Find where the given text appears and provide that cell's center as [X, Y] coordinate. 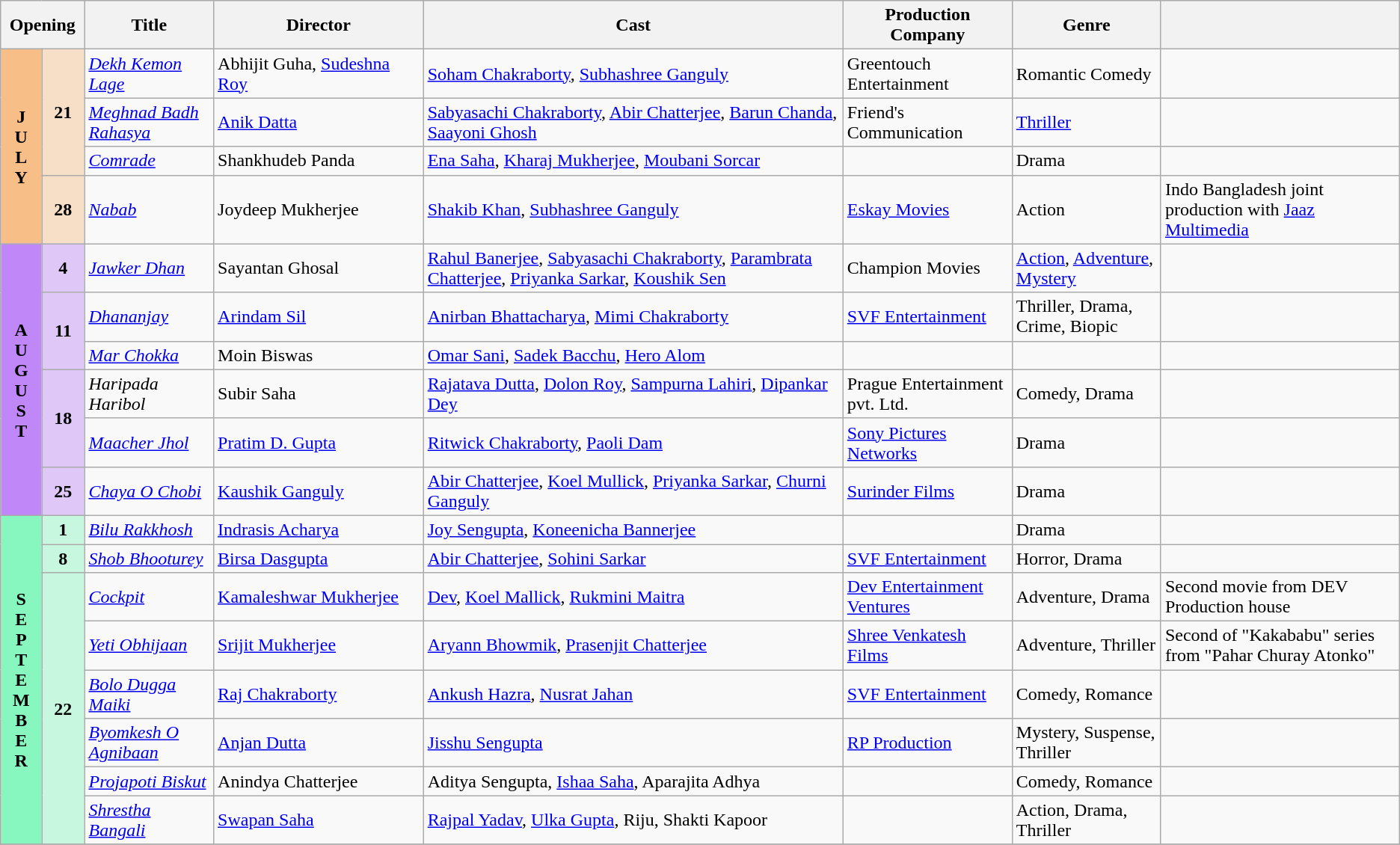
Shree Venkatesh Films [927, 646]
Dev Entertainment Ventures [927, 597]
Mystery, Suspense, Thriller [1086, 743]
Opening [43, 25]
Greentouch Entertainment [927, 73]
Omar Sani, Sadek Bacchu, Hero Alom [633, 355]
Indo Bangladesh joint production with Jaaz Multimedia [1280, 209]
Action [1086, 209]
Rahul Banerjee, Sabyasachi Chakraborty, Parambrata Chatterjee, Priyanka Sarkar, Koushik Sen [633, 268]
Second of "Kakababu" series from "Pahar Churay Atonko" [1280, 646]
SEPTEMBER [21, 680]
Mar Chokka [150, 355]
Sayantan Ghosal [319, 268]
Abir Chatterjee, Koel Mullick, Priyanka Sarkar, Churni Ganguly [633, 491]
JULY [21, 147]
Bilu Rakkhosh [150, 529]
21 [63, 112]
Shrestha Bangali [150, 820]
8 [63, 559]
Kaushik Ganguly [319, 491]
Srijit Mukherjee [319, 646]
Yeti Obhijaan [150, 646]
Genre [1086, 25]
Birsa Dasgupta [319, 559]
Anik Datta [319, 123]
11 [63, 331]
Jisshu Sengupta [633, 743]
Rajatava Dutta, Dolon Roy, Sampurna Lahiri, Dipankar Dey [633, 393]
Action, Drama, Thriller [1086, 820]
Raj Chakraborty [319, 694]
Adventure, Thriller [1086, 646]
Ena Saha, Kharaj Mukherjee, Moubani Sorcar [633, 161]
Ankush Hazra, Nusrat Jahan [633, 694]
Joydeep Mukherjee [319, 209]
Meghnad Badh Rahasya [150, 123]
Director [319, 25]
Adventure, Drama [1086, 597]
Arindam Sil [319, 317]
Production Company [927, 25]
Anirban Bhattacharya, Mimi Chakraborty [633, 317]
Haripada Haribol [150, 393]
Subir Saha [319, 393]
Bolo Dugga Maiki [150, 694]
Projapoti Biskut [150, 781]
Shakib Khan, Subhashree Ganguly [633, 209]
Nabab [150, 209]
Surinder Films [927, 491]
Shob Bhooturey [150, 559]
Cast [633, 25]
Thriller, Drama, Crime, Biopic [1086, 317]
Ritwick Chakraborty, Paoli Dam [633, 443]
Jawker Dhan [150, 268]
Second movie from DEV Production house [1280, 597]
22 [63, 709]
Thriller [1086, 123]
Champion Movies [927, 268]
Rajpal Yadav, Ulka Gupta, Riju, Shakti Kapoor [633, 820]
Aryann Bhowmik, Prasenjit Chatterjee [633, 646]
Indrasis Acharya [319, 529]
1 [63, 529]
Dev, Koel Mallick, Rukmini Maitra [633, 597]
Chaya O Chobi [150, 491]
Aditya Sengupta, Ishaa Saha, Aparajita Adhya [633, 781]
Comrade [150, 161]
Title [150, 25]
Romantic Comedy [1086, 73]
Swapan Saha [319, 820]
Shankhudeb Panda [319, 161]
Anjan Dutta [319, 743]
Abhijit Guha, Sudeshna Roy [319, 73]
Byomkesh O Agnibaan [150, 743]
25 [63, 491]
Action, Adventure, Mystery [1086, 268]
Kamaleshwar Mukherjee [319, 597]
Sony Pictures Networks [927, 443]
RP Production [927, 743]
Pratim D. Gupta [319, 443]
Joy Sengupta, Koneenicha Bannerjee [633, 529]
Eskay Movies [927, 209]
28 [63, 209]
Horror, Drama [1086, 559]
Moin Biswas [319, 355]
Prague Entertainment pvt. Ltd. [927, 393]
AUGUST [21, 380]
Maacher Jhol [150, 443]
Soham Chakraborty, Subhashree Ganguly [633, 73]
Dekh Kemon Lage [150, 73]
Dhananjay [150, 317]
Cockpit [150, 597]
Abir Chatterjee, Sohini Sarkar [633, 559]
18 [63, 418]
Sabyasachi Chakraborty, Abir Chatterjee, Barun Chanda, Saayoni Ghosh [633, 123]
Friend's Communication [927, 123]
Comedy, Drama [1086, 393]
4 [63, 268]
Anindya Chatterjee [319, 781]
